Extract the (x, y) coordinate from the center of the cell holding the provided text.  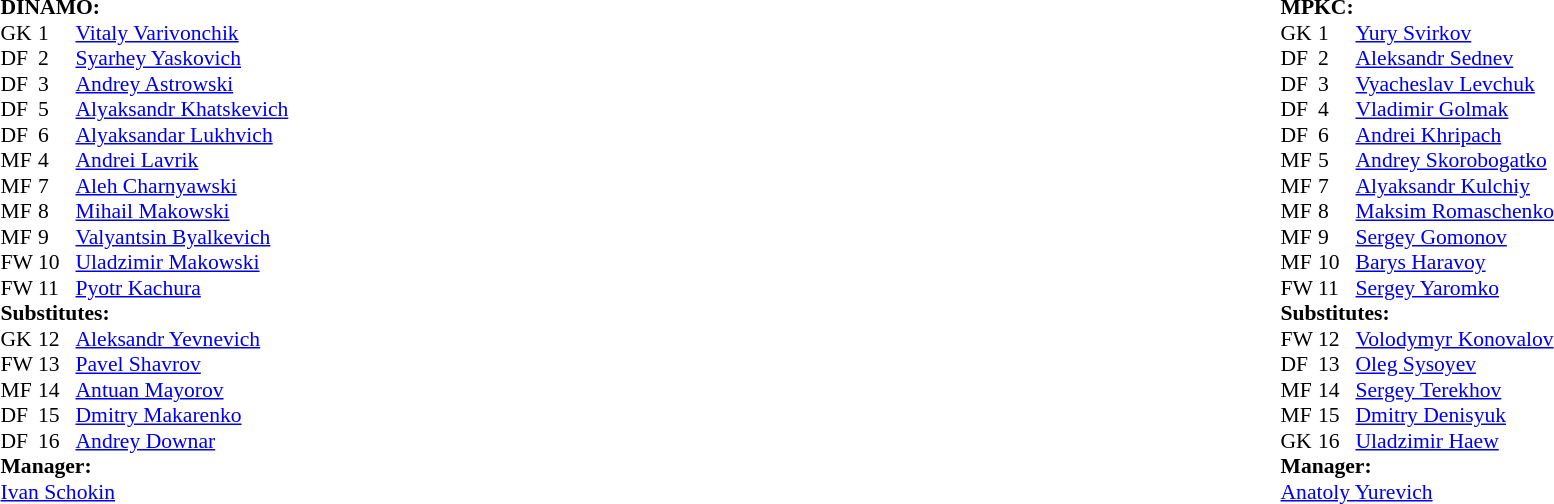
Andrei Khripach (1455, 135)
Dmitry Makarenko (182, 415)
Sergey Gomonov (1455, 237)
Pavel Shavrov (182, 365)
Alyaksandr Khatskevich (182, 109)
Vyacheslav Levchuk (1455, 84)
Alyaksandar Lukhvich (182, 135)
Aleh Charnyawski (182, 186)
Uladzimir Makowski (182, 263)
Barys Haravoy (1455, 263)
Dmitry Denisyuk (1455, 415)
Valyantsin Byalkevich (182, 237)
Aleksandr Sednev (1455, 59)
Andrey Astrowski (182, 84)
Volodymyr Konovalov (1455, 339)
Aleksandr Yevnevich (182, 339)
Mihail Makowski (182, 211)
Sergey Yaromko (1455, 288)
Vladimir Golmak (1455, 109)
Pyotr Kachura (182, 288)
Oleg Sysoyev (1455, 365)
Sergey Terekhov (1455, 390)
Andrey Skorobogatko (1455, 161)
Maksim Romaschenko (1455, 211)
Uladzimir Haew (1455, 441)
Yury Svirkov (1455, 33)
Syarhey Yaskovich (182, 59)
Alyaksandr Kulchiy (1455, 186)
Vitaly Varivonchik (182, 33)
Andrey Downar (182, 441)
Andrei Lavrik (182, 161)
Antuan Mayorov (182, 390)
